Search for the cell housing the specified text and yield its (x, y) center coordinate. 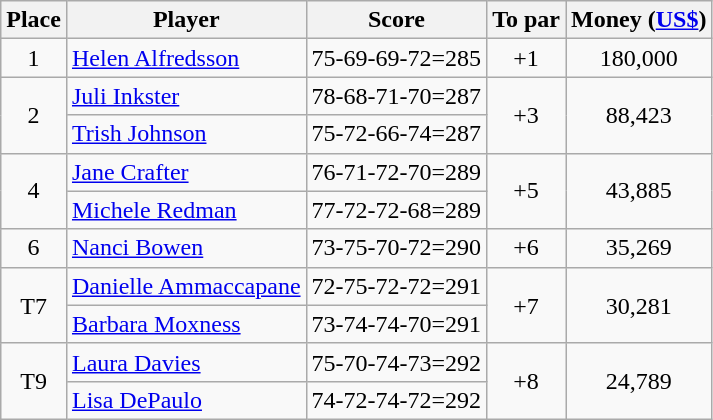
To par (526, 20)
30,281 (639, 305)
Danielle Ammaccapane (186, 286)
Michele Redman (186, 210)
6 (34, 248)
1 (34, 58)
75-70-74-73=292 (396, 362)
Helen Alfredsson (186, 58)
4 (34, 191)
Nanci Bowen (186, 248)
Juli Inkster (186, 96)
77-72-72-68=289 (396, 210)
+8 (526, 381)
Barbara Moxness (186, 324)
76-71-72-70=289 (396, 172)
Place (34, 20)
+1 (526, 58)
88,423 (639, 115)
72-75-72-72=291 (396, 286)
+5 (526, 191)
Trish Johnson (186, 134)
T9 (34, 381)
Jane Crafter (186, 172)
Player (186, 20)
T7 (34, 305)
Money (US$) (639, 20)
35,269 (639, 248)
Score (396, 20)
73-74-74-70=291 (396, 324)
Laura Davies (186, 362)
+3 (526, 115)
78-68-71-70=287 (396, 96)
43,885 (639, 191)
75-72-66-74=287 (396, 134)
Lisa DePaulo (186, 400)
24,789 (639, 381)
2 (34, 115)
75-69-69-72=285 (396, 58)
74-72-74-72=292 (396, 400)
+6 (526, 248)
+7 (526, 305)
73-75-70-72=290 (396, 248)
180,000 (639, 58)
